Scan for the cell matching the given text and deliver its [x, y] coordinate at center. 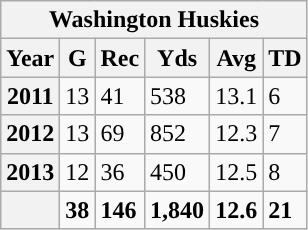
41 [120, 96]
69 [120, 134]
852 [178, 134]
Yds [178, 58]
Rec [120, 58]
2013 [30, 172]
6 [285, 96]
12.3 [236, 134]
21 [285, 210]
146 [120, 210]
12.5 [236, 172]
Washington Huskies [154, 20]
38 [78, 210]
7 [285, 134]
Avg [236, 58]
1,840 [178, 210]
12.6 [236, 210]
TD [285, 58]
450 [178, 172]
G [78, 58]
2012 [30, 134]
8 [285, 172]
36 [120, 172]
538 [178, 96]
12 [78, 172]
2011 [30, 96]
Year [30, 58]
13.1 [236, 96]
